From the cell containing the given text, extract its center point as [x, y] coordinate. 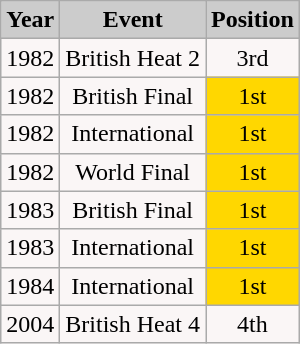
2004 [30, 324]
British Heat 4 [133, 324]
World Final [133, 172]
Year [30, 20]
Event [133, 20]
Position [253, 20]
British Heat 2 [133, 58]
4th [253, 324]
1984 [30, 286]
3rd [253, 58]
